Extract the (x, y) coordinate from the center of the cell holding the provided text.  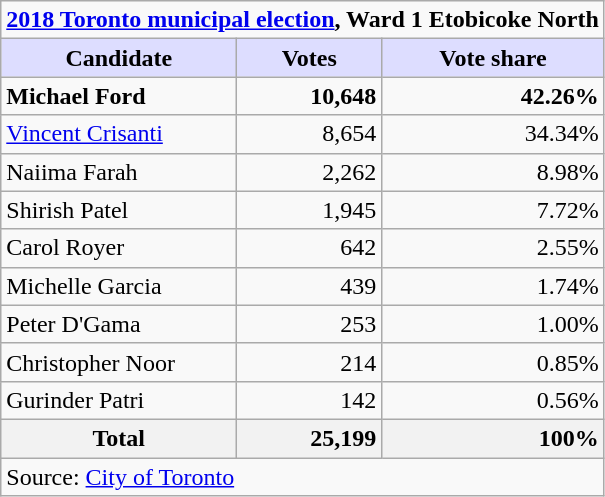
2018 Toronto municipal election, Ward 1 Etobicoke North (303, 20)
Vote share (494, 58)
Total (119, 438)
Gurinder Patri (119, 400)
Christopher Noor (119, 362)
2,262 (310, 172)
0.56% (494, 400)
25,199 (310, 438)
439 (310, 286)
Michelle Garcia (119, 286)
Naiima Farah (119, 172)
1.00% (494, 324)
34.34% (494, 134)
642 (310, 248)
Shirish Patel (119, 210)
Michael Ford (119, 96)
1,945 (310, 210)
10,648 (310, 96)
Candidate (119, 58)
0.85% (494, 362)
8,654 (310, 134)
214 (310, 362)
Vincent Crisanti (119, 134)
100% (494, 438)
7.72% (494, 210)
Peter D'Gama (119, 324)
8.98% (494, 172)
Votes (310, 58)
42.26% (494, 96)
1.74% (494, 286)
Source: City of Toronto (303, 477)
253 (310, 324)
Carol Royer (119, 248)
2.55% (494, 248)
142 (310, 400)
